Output the (x, y) coordinate of the center of the cell containing the given text.  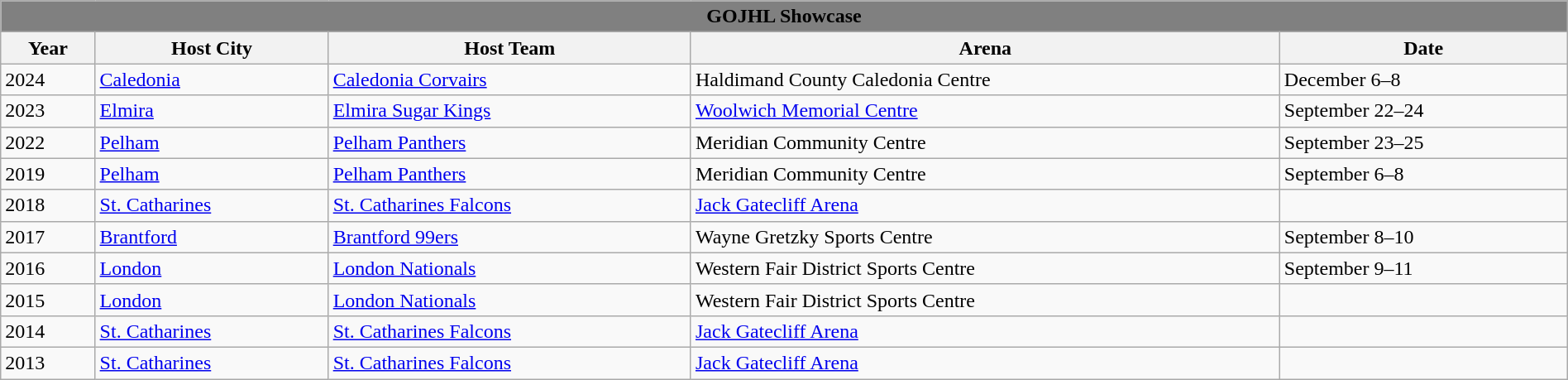
2023 (48, 111)
September 23–25 (1423, 142)
Elmira (212, 111)
Brantford (212, 237)
Elmira Sugar Kings (509, 111)
Caledonia Corvairs (509, 79)
Haldimand County Caledonia Centre (985, 79)
December 6–8 (1423, 79)
Brantford 99ers (509, 237)
Caledonia (212, 79)
2019 (48, 174)
September 8–10 (1423, 237)
2014 (48, 331)
September 6–8 (1423, 174)
2013 (48, 363)
Arena (985, 48)
2017 (48, 237)
2024 (48, 79)
September 22–24 (1423, 111)
GOJHL Showcase (784, 17)
Host City (212, 48)
2018 (48, 205)
2022 (48, 142)
Woolwich Memorial Centre (985, 111)
September 9–11 (1423, 268)
Wayne Gretzky Sports Centre (985, 237)
Date (1423, 48)
2016 (48, 268)
2015 (48, 300)
Host Team (509, 48)
Year (48, 48)
